Find where the given text appears and provide that cell's center as (x, y) coordinate. 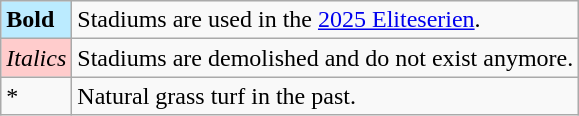
Bold (36, 20)
Natural grass turf in the past. (326, 96)
* (36, 96)
Stadiums are demolished and do not exist anymore. (326, 58)
Stadiums are used in the 2025 Eliteserien. (326, 20)
Italics (36, 58)
